For the text-containing cell, return its midpoint in [x, y] coordinate format. 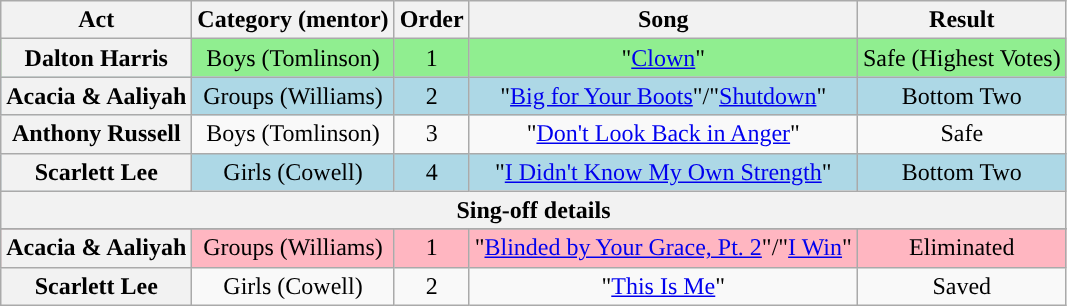
"Clown" [663, 58]
"I Didn't Know My Own Strength" [663, 172]
Sing-off details [534, 210]
Safe [962, 134]
"This Is Me" [663, 286]
Category (mentor) [293, 20]
Order [432, 20]
Anthony Russell [96, 134]
Dalton Harris [96, 58]
Eliminated [962, 248]
"Big for Your Boots"/"Shutdown" [663, 96]
Act [96, 20]
"Blinded by Your Grace, Pt. 2"/"I Win" [663, 248]
4 [432, 172]
Result [962, 20]
"Don't Look Back in Anger" [663, 134]
Saved [962, 286]
Song [663, 20]
3 [432, 134]
Safe (Highest Votes) [962, 58]
